Find where the given text appears and provide that cell's center as (X, Y) coordinate. 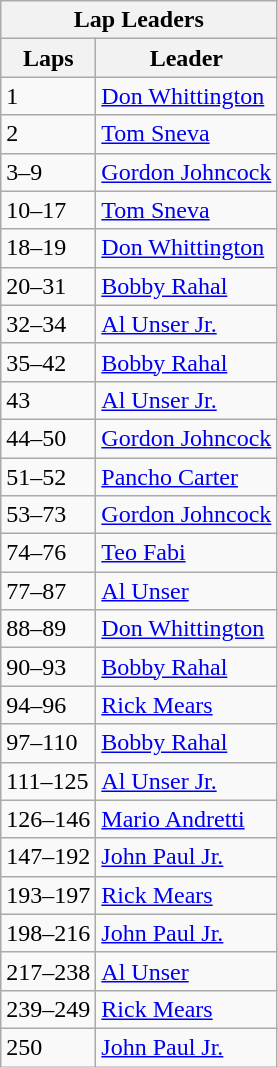
Laps (48, 58)
Lap Leaders (139, 20)
3–9 (48, 172)
35–42 (48, 362)
2 (48, 134)
88–89 (48, 629)
126–146 (48, 819)
Pancho Carter (186, 477)
74–76 (48, 553)
44–50 (48, 438)
111–125 (48, 781)
1 (48, 96)
94–96 (48, 705)
32–34 (48, 324)
43 (48, 400)
Teo Fabi (186, 553)
20–31 (48, 286)
97–110 (48, 743)
Leader (186, 58)
51–52 (48, 477)
250 (48, 1047)
147–192 (48, 857)
77–87 (48, 591)
90–93 (48, 667)
193–197 (48, 895)
18–19 (48, 248)
217–238 (48, 971)
53–73 (48, 515)
198–216 (48, 933)
10–17 (48, 210)
239–249 (48, 1009)
Mario Andretti (186, 819)
